Provide the (X, Y) coordinate of the cell's center where the given text is located.  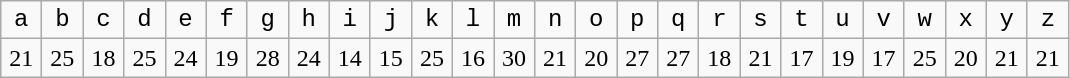
z (1048, 20)
y (1006, 20)
n (556, 20)
c (104, 20)
m (514, 20)
w (924, 20)
q (678, 20)
a (22, 20)
u (842, 20)
e (186, 20)
h (308, 20)
p (638, 20)
s (760, 20)
x (966, 20)
14 (350, 58)
r (720, 20)
j (390, 20)
o (596, 20)
g (268, 20)
k (432, 20)
i (350, 20)
b (62, 20)
f (226, 20)
30 (514, 58)
d (144, 20)
l (472, 20)
16 (472, 58)
15 (390, 58)
28 (268, 58)
v (884, 20)
t (802, 20)
